Determine the [x, y] coordinate at the center of the cell enclosing the given text.  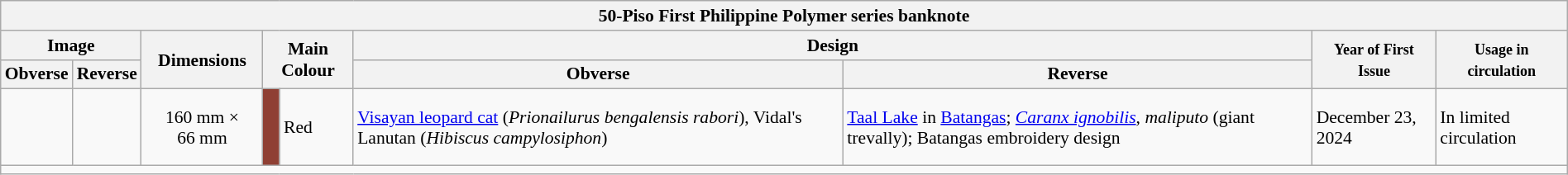
50-Piso First Philippine Polymer series banknote [784, 16]
Main Colour [308, 59]
December 23, 2024 [1374, 127]
In limited circulation [1502, 127]
160 mm × 66 mm [202, 127]
Year of First Issue [1374, 59]
Visayan leopard cat (Prionailurus bengalensis rabori), Vidal's Lanutan (Hibiscus campylosiphon) [598, 127]
Design [833, 45]
Dimensions [202, 59]
Taal Lake in Batangas; Caranx ignobilis, maliputo (giant trevally); Batangas embroidery design [1077, 127]
Red [316, 127]
Usage in circulation [1502, 59]
Image [71, 45]
